For the text-containing cell, return its midpoint in (X, Y) coordinate format. 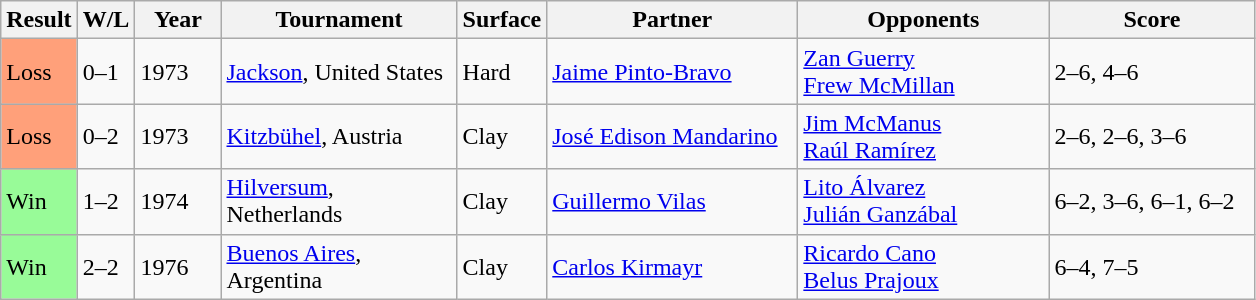
Year (178, 20)
0–1 (106, 72)
Result (39, 20)
Jaime Pinto-Bravo (672, 72)
W/L (106, 20)
Score (1152, 20)
Ricardo Cano Belus Prajoux (924, 266)
José Edison Mandarino (672, 136)
Jim McManus Raúl Ramírez (924, 136)
Tournament (339, 20)
0–2 (106, 136)
1–2 (106, 202)
Zan Guerry Frew McMillan (924, 72)
Guillermo Vilas (672, 202)
Hard (502, 72)
1976 (178, 266)
Partner (672, 20)
Opponents (924, 20)
Hilversum, Netherlands (339, 202)
Jackson, United States (339, 72)
Carlos Kirmayr (672, 266)
Kitzbühel, Austria (339, 136)
1974 (178, 202)
Buenos Aires, Argentina (339, 266)
6–4, 7–5 (1152, 266)
6–2, 3–6, 6–1, 6–2 (1152, 202)
Surface (502, 20)
2–6, 4–6 (1152, 72)
Lito Álvarez Julián Ganzábal (924, 202)
2–2 (106, 266)
2–6, 2–6, 3–6 (1152, 136)
